Determine the [X, Y] coordinate at the center of the cell enclosing the given text.  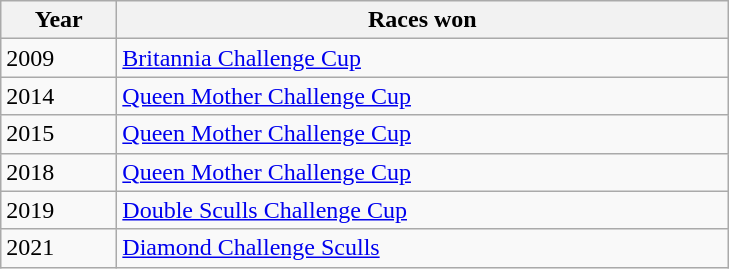
2021 [59, 248]
2018 [59, 172]
2009 [59, 58]
2019 [59, 210]
2015 [59, 134]
Britannia Challenge Cup [422, 58]
Year [59, 20]
Diamond Challenge Sculls [422, 248]
Double Sculls Challenge Cup [422, 210]
Races won [422, 20]
2014 [59, 96]
